Determine the (x, y) coordinate at the center of the cell enclosing the given text.  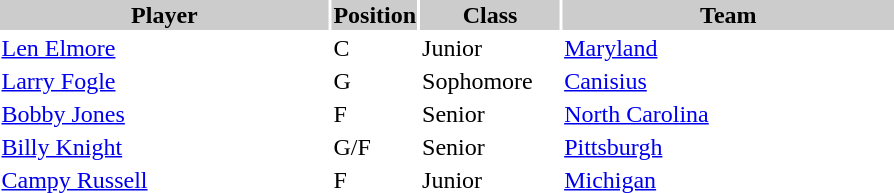
Sophomore (490, 81)
Class (490, 15)
C (375, 48)
Maryland (728, 48)
Pittsburgh (728, 147)
G (375, 81)
Team (728, 15)
Position (375, 15)
G/F (375, 147)
Larry Fogle (164, 81)
North Carolina (728, 114)
F (375, 114)
Len Elmore (164, 48)
Player (164, 15)
Canisius (728, 81)
Bobby Jones (164, 114)
Junior (490, 48)
Billy Knight (164, 147)
